Extract the [X, Y] coordinate from the center of the cell holding the provided text.  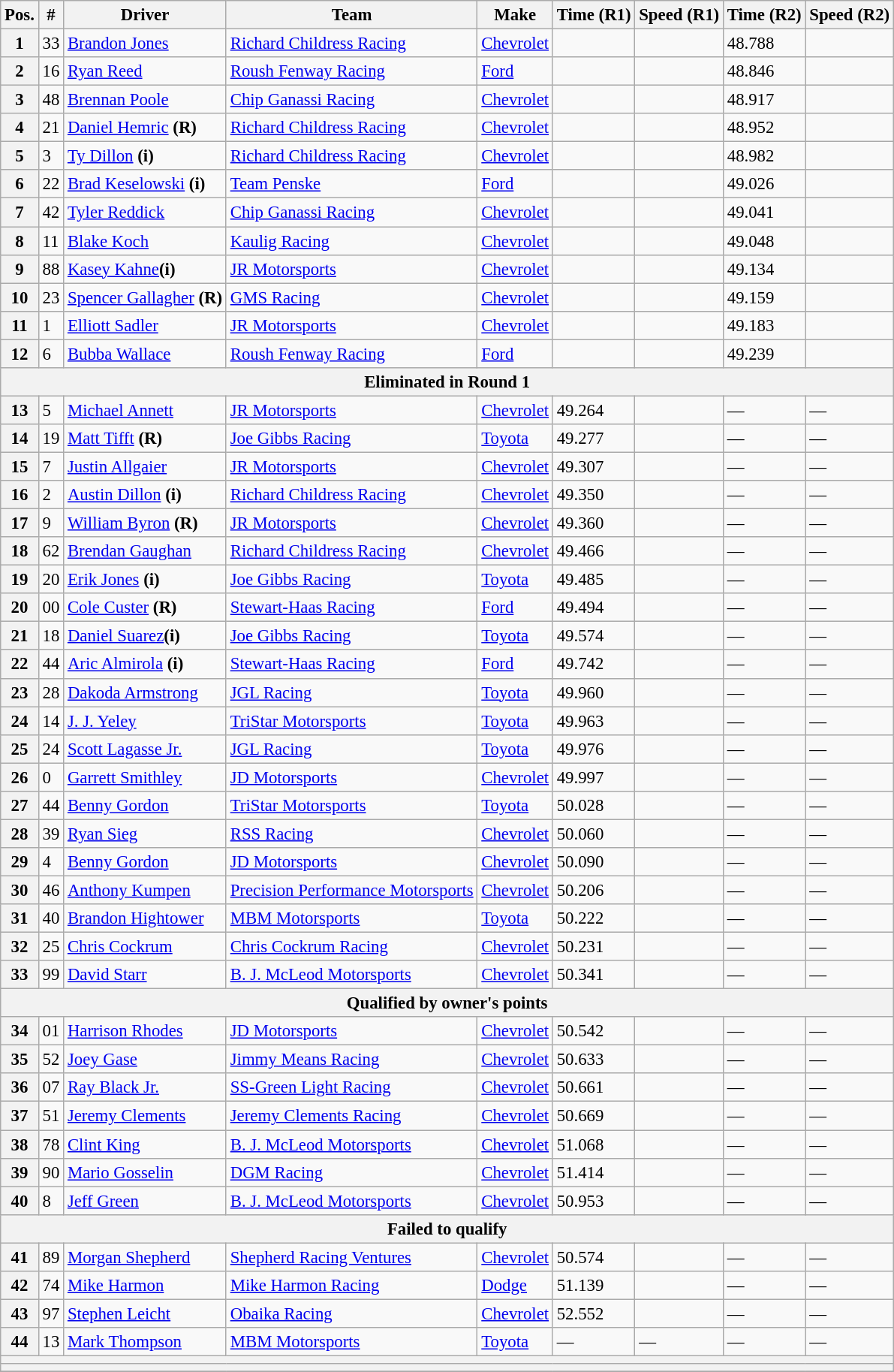
Brad Keselowski (i) [146, 184]
Tyler Reddick [146, 213]
62 [51, 551]
51.068 [594, 1144]
Jeremy Clements Racing [351, 1116]
27 [20, 806]
49.239 [764, 354]
49.026 [764, 184]
38 [20, 1144]
50.661 [594, 1088]
49.997 [594, 777]
49.360 [594, 523]
Joey Gase [146, 1060]
Michael Annett [146, 410]
Mark Thompson [146, 1342]
Ryan Reed [146, 71]
78 [51, 1144]
William Byron (R) [146, 523]
Daniel Suarez(i) [146, 636]
Make [515, 15]
J. J. Yeley [146, 721]
41 [20, 1257]
50.953 [594, 1201]
Qualified by owner's points [447, 1003]
Team Penske [351, 184]
48.846 [764, 71]
50.341 [594, 975]
Dodge [515, 1286]
GMS Racing [351, 297]
Kasey Kahne(i) [146, 269]
Jimmy Means Racing [351, 1060]
49.307 [594, 466]
Ty Dillon (i) [146, 156]
David Starr [146, 975]
Ryan Sieg [146, 834]
49.048 [764, 241]
12 [20, 354]
30 [20, 890]
50.574 [594, 1257]
50.669 [594, 1116]
Blake Koch [146, 241]
01 [51, 1031]
Elliott Sadler [146, 325]
46 [51, 890]
Pos. [20, 15]
49.494 [594, 608]
32 [20, 947]
Speed (R2) [850, 15]
Brandon Jones [146, 44]
50.090 [594, 862]
49.134 [764, 269]
48 [51, 100]
Cole Custer (R) [146, 608]
Matt Tifft (R) [146, 439]
Mike Harmon [146, 1286]
99 [51, 975]
Stephen Leicht [146, 1313]
Shepherd Racing Ventures [351, 1257]
49.277 [594, 439]
Jeremy Clements [146, 1116]
49.960 [594, 692]
Brennan Poole [146, 100]
Erik Jones (i) [146, 580]
Spencer Gallagher (R) [146, 297]
Chris Cockrum [146, 947]
52.552 [594, 1313]
Daniel Hemric (R) [146, 128]
07 [51, 1088]
49.574 [594, 636]
49.183 [764, 325]
31 [20, 918]
89 [51, 1257]
00 [51, 608]
34 [20, 1031]
Driver [146, 15]
52 [51, 1060]
Eliminated in Round 1 [447, 382]
Time (R2) [764, 15]
Precision Performance Motorsports [351, 890]
49.159 [764, 297]
97 [51, 1313]
Obaika Racing [351, 1313]
Jeff Green [146, 1201]
Team [351, 15]
35 [20, 1060]
Justin Allgaier [146, 466]
48.982 [764, 156]
RSS Racing [351, 834]
Anthony Kumpen [146, 890]
Scott Lagasse Jr. [146, 749]
Brandon Hightower [146, 918]
Clint King [146, 1144]
Kaulig Racing [351, 241]
36 [20, 1088]
Speed (R1) [679, 15]
Mario Gosselin [146, 1172]
50.231 [594, 947]
29 [20, 862]
Chris Cockrum Racing [351, 947]
Aric Almirola (i) [146, 665]
50.060 [594, 834]
51.414 [594, 1172]
Time (R1) [594, 15]
49.963 [594, 721]
49.466 [594, 551]
50.542 [594, 1031]
Dakoda Armstrong [146, 692]
49.485 [594, 580]
48.952 [764, 128]
50.633 [594, 1060]
51.139 [594, 1286]
49.350 [594, 495]
# [51, 15]
15 [20, 466]
49.742 [594, 665]
51 [51, 1116]
17 [20, 523]
49.976 [594, 749]
Failed to qualify [447, 1229]
Austin Dillon (i) [146, 495]
Harrison Rhodes [146, 1031]
74 [51, 1286]
50.206 [594, 890]
10 [20, 297]
37 [20, 1116]
48.788 [764, 44]
DGM Racing [351, 1172]
88 [51, 269]
50.028 [594, 806]
90 [51, 1172]
26 [20, 777]
50.222 [594, 918]
0 [51, 777]
Ray Black Jr. [146, 1088]
Mike Harmon Racing [351, 1286]
48.917 [764, 100]
Brendan Gaughan [146, 551]
SS-Green Light Racing [351, 1088]
43 [20, 1313]
Bubba Wallace [146, 354]
Garrett Smithley [146, 777]
49.041 [764, 213]
Morgan Shepherd [146, 1257]
49.264 [594, 410]
